From the cell containing the given text, extract its center point as (x, y) coordinate. 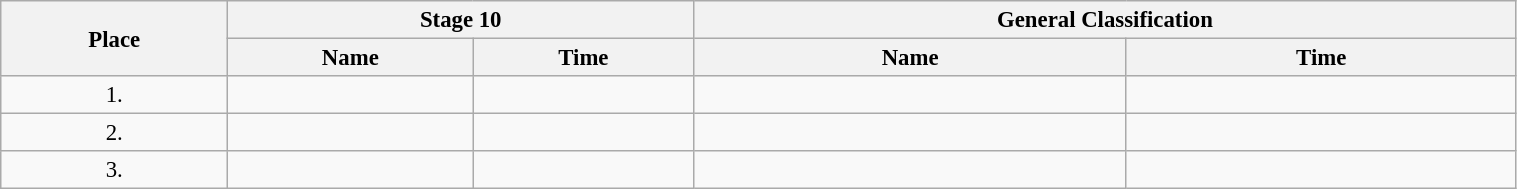
3. (114, 170)
2. (114, 133)
Place (114, 38)
Stage 10 (461, 20)
1. (114, 95)
General Classification (1105, 20)
